Return the [x, y] coordinate for the center point of the cell that contains the specified text.  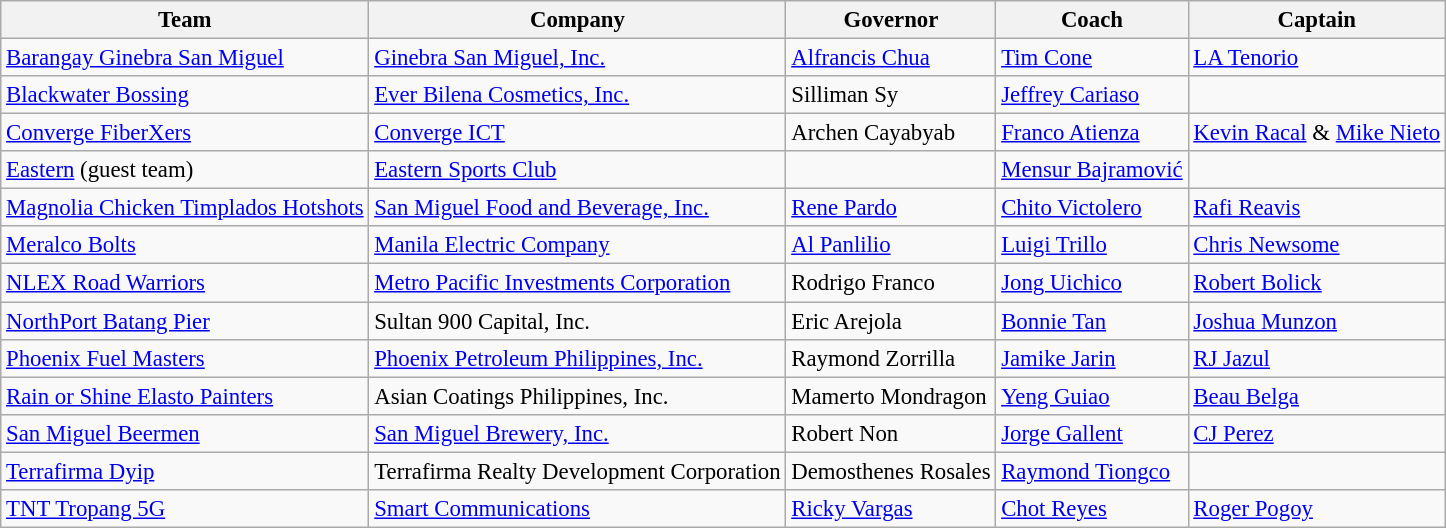
Coach [1092, 20]
Eric Arejola [891, 321]
Kevin Racal & Mike Nieto [1316, 133]
Archen Cayabyab [891, 133]
Ricky Vargas [891, 509]
Meralco Bolts [185, 245]
Eastern (guest team) [185, 170]
RJ Jazul [1316, 358]
Converge FiberXers [185, 133]
Asian Coatings Philippines, Inc. [578, 396]
Phoenix Fuel Masters [185, 358]
Converge ICT [578, 133]
Yeng Guiao [1092, 396]
Rafi Reavis [1316, 208]
Ginebra San Miguel, Inc. [578, 58]
Blackwater Bossing [185, 95]
Roger Pogoy [1316, 509]
Barangay Ginebra San Miguel [185, 58]
Sultan 900 Capital, Inc. [578, 321]
Captain [1316, 20]
Ever Bilena Cosmetics, Inc. [578, 95]
Tim Cone [1092, 58]
Eastern Sports Club [578, 170]
Rodrigo Franco [891, 283]
Terrafirma Realty Development Corporation [578, 471]
Demosthenes Rosales [891, 471]
NorthPort Batang Pier [185, 321]
Terrafirma Dyip [185, 471]
Manila Electric Company [578, 245]
Jamike Jarin [1092, 358]
Rene Pardo [891, 208]
NLEX Road Warriors [185, 283]
Franco Atienza [1092, 133]
Joshua Munzon [1316, 321]
San Miguel Food and Beverage, Inc. [578, 208]
Beau Belga [1316, 396]
Silliman Sy [891, 95]
LA Tenorio [1316, 58]
Jeffrey Cariaso [1092, 95]
Raymond Tiongco [1092, 471]
San Miguel Beermen [185, 433]
Phoenix Petroleum Philippines, Inc. [578, 358]
Robert Non [891, 433]
Robert Bolick [1316, 283]
Chris Newsome [1316, 245]
Company [578, 20]
Al Panlilio [891, 245]
Chito Victolero [1092, 208]
Magnolia Chicken Timplados Hotshots [185, 208]
Jorge Gallent [1092, 433]
Governor [891, 20]
Jong Uichico [1092, 283]
Luigi Trillo [1092, 245]
Team [185, 20]
Raymond Zorrilla [891, 358]
TNT Tropang 5G [185, 509]
Smart Communications [578, 509]
Chot Reyes [1092, 509]
Alfrancis Chua [891, 58]
Rain or Shine Elasto Painters [185, 396]
Bonnie Tan [1092, 321]
Mamerto Mondragon [891, 396]
CJ Perez [1316, 433]
Mensur Bajramović [1092, 170]
San Miguel Brewery, Inc. [578, 433]
Metro Pacific Investments Corporation [578, 283]
